Provide the [X, Y] coordinate of the cell's center where the given text is located.  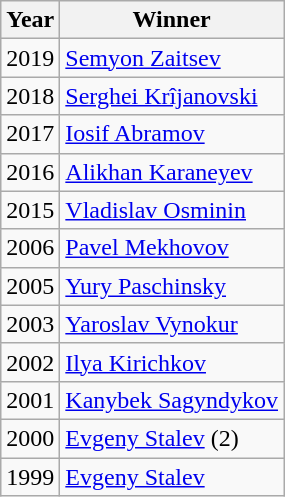
Yury Paschinsky [172, 286]
2018 [30, 96]
Winner [172, 20]
1999 [30, 477]
Yaroslav Vynokur [172, 324]
2016 [30, 172]
2001 [30, 400]
Kanybek Sagyndykov [172, 400]
2002 [30, 362]
Pavel Mekhovov [172, 248]
Evgeny Stalev [172, 477]
Vladislav Osminin [172, 210]
2006 [30, 248]
2015 [30, 210]
Semyon Zaitsev [172, 58]
Alikhan Karaneyev [172, 172]
Year [30, 20]
Evgeny Stalev (2) [172, 438]
Iosif Abramov [172, 134]
2005 [30, 286]
2019 [30, 58]
2017 [30, 134]
2003 [30, 324]
2000 [30, 438]
Ilya Kirichkov [172, 362]
Serghei Krîjanovski [172, 96]
